Identify which cell holds the provided text, then report its (X, Y) central coordinate. 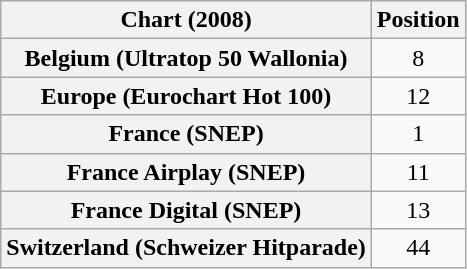
Europe (Eurochart Hot 100) (186, 96)
13 (418, 210)
Switzerland (Schweizer Hitparade) (186, 248)
12 (418, 96)
Position (418, 20)
Chart (2008) (186, 20)
1 (418, 134)
France (SNEP) (186, 134)
8 (418, 58)
11 (418, 172)
France Airplay (SNEP) (186, 172)
France Digital (SNEP) (186, 210)
Belgium (Ultratop 50 Wallonia) (186, 58)
44 (418, 248)
